Locate the cell with the specified text and output its [X, Y] center coordinate. 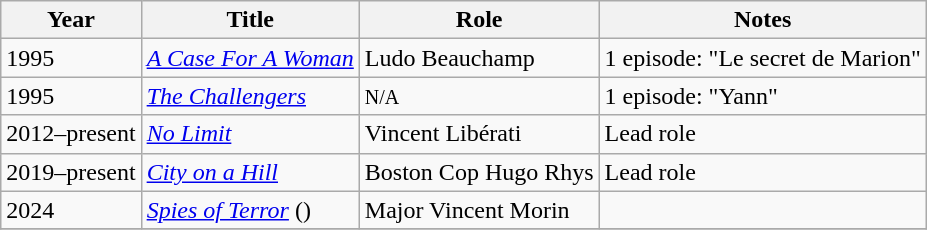
1 episode: "Le secret de Marion" [762, 58]
No Limit [250, 134]
Role [479, 20]
Year [71, 20]
Spies of Terror () [250, 210]
Notes [762, 20]
2024 [71, 210]
The Challengers [250, 96]
Major Vincent Morin [479, 210]
City on a Hill [250, 172]
1 episode: "Yann" [762, 96]
Boston Cop Hugo Rhys [479, 172]
Vincent Libérati [479, 134]
Title [250, 20]
A Case For A Woman [250, 58]
2012–present [71, 134]
Ludo Beauchamp [479, 58]
N/A [479, 96]
2019–present [71, 172]
